Extract the (X, Y) coordinate from the center of the cell holding the provided text.  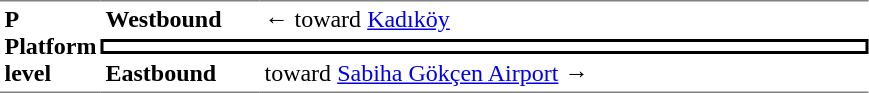
PPlatform level (50, 46)
Westbound (180, 20)
← toward Kadıköy (564, 20)
toward Sabiha Gökçen Airport → (564, 74)
Eastbound (180, 74)
